Determine the [X, Y] coordinate at the center of the cell enclosing the given text.  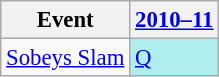
Q [174, 58]
Sobeys Slam [66, 58]
Event [66, 20]
2010–11 [174, 20]
